Capture the cell that displays the provided text and extract its (X, Y) central coordinate. 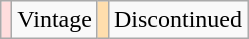
Discontinued (178, 20)
Vintage (55, 20)
